Output the (x, y) coordinate of the center of the cell containing the given text.  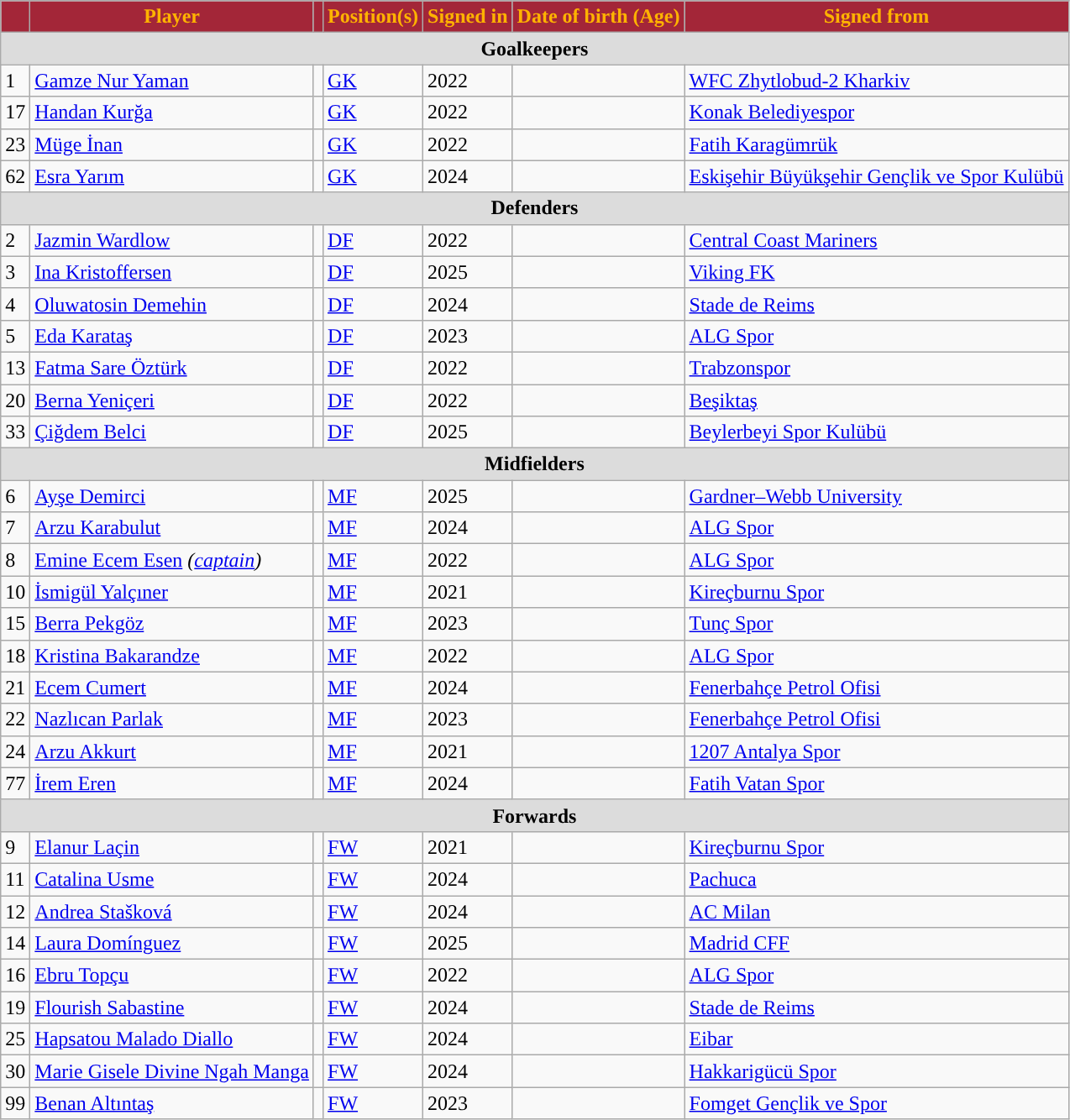
Emine Ecem Esen (captain) (172, 560)
16 (15, 976)
Çiğdem Belci (172, 432)
22 (15, 720)
İrem Eren (172, 783)
Beylerbeyi Spor Kulübü (877, 432)
Eskişehir Büyükşehir Gençlik ve Spor Kulübü (877, 176)
1207 Antalya Spor (877, 751)
WFC Zhytlobud-2 Kharkiv (877, 81)
19 (15, 1007)
Berra Pekgöz (172, 624)
Beşiktaş (877, 400)
7 (15, 528)
Ayşe Demirci (172, 496)
Fatma Sare Öztürk (172, 368)
23 (15, 144)
Kristina Bakarandze (172, 656)
Gardner–Webb University (877, 496)
8 (15, 560)
5 (15, 336)
Benan Altıntaş (172, 1103)
9 (15, 847)
Defenders (534, 208)
Müge İnan (172, 144)
14 (15, 944)
15 (15, 624)
21 (15, 688)
Laura Domínguez (172, 944)
24 (15, 751)
Viking FK (877, 272)
Ebru Topçu (172, 976)
Central Coast Mariners (877, 240)
Nazlıcan Parlak (172, 720)
Signed from (877, 17)
Arzu Karabulut (172, 528)
Esra Yarım (172, 176)
Marie Gisele Divine Ngah Manga (172, 1071)
Fomget Gençlik ve Spor (877, 1103)
11 (15, 879)
Hakkarigücü Spor (877, 1071)
Arzu Akkurt (172, 751)
Trabzonspor (877, 368)
Catalina Usme (172, 879)
Andrea Stašková (172, 911)
3 (15, 272)
33 (15, 432)
18 (15, 656)
AC Milan (877, 911)
99 (15, 1103)
Handan Kurğa (172, 113)
Pachuca (877, 879)
Jazmin Wardlow (172, 240)
6 (15, 496)
20 (15, 400)
30 (15, 1071)
Player (172, 17)
Flourish Sabastine (172, 1007)
Berna Yeniçeri (172, 400)
4 (15, 304)
13 (15, 368)
Elanur Laçin (172, 847)
2 (15, 240)
Konak Belediyespor (877, 113)
Fatih Karagümrük (877, 144)
Madrid CFF (877, 944)
Ecem Cumert (172, 688)
Eda Karataş (172, 336)
12 (15, 911)
17 (15, 113)
Gamze Nur Yaman (172, 81)
Midfielders (534, 464)
Tunç Spor (877, 624)
Forwards (534, 815)
Eibar (877, 1039)
77 (15, 783)
62 (15, 176)
25 (15, 1039)
10 (15, 592)
Fatih Vatan Spor (877, 783)
Position(s) (373, 17)
Signed in (468, 17)
Ina Kristoffersen (172, 272)
Goalkeepers (534, 49)
İsmigül Yalçıner (172, 592)
1 (15, 81)
Oluwatosin Demehin (172, 304)
Hapsatou Malado Diallo (172, 1039)
Date of birth (Age) (598, 17)
